Return [x, y] of the center of cell containing provided text 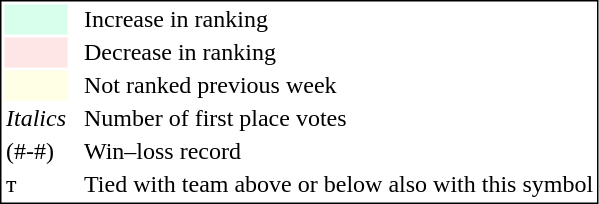
Increase in ranking [338, 19]
Win–loss record [338, 151]
Number of first place votes [338, 119]
т [36, 185]
Not ranked previous week [338, 85]
Decrease in ranking [338, 53]
Tied with team above or below also with this symbol [338, 185]
(#-#) [36, 151]
Italics [36, 119]
